Capture the cell that displays the provided text and extract its (x, y) central coordinate. 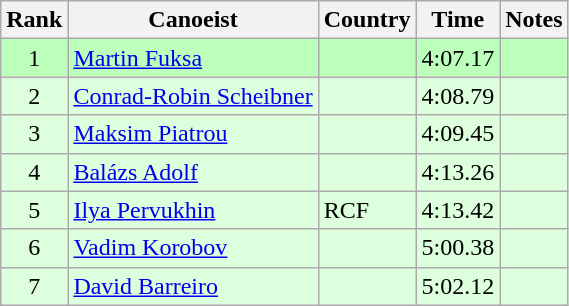
Martin Fuksa (193, 58)
RCF (367, 210)
David Barreiro (193, 286)
1 (34, 58)
2 (34, 96)
Ilya Pervukhin (193, 210)
7 (34, 286)
4:09.45 (458, 134)
4 (34, 172)
4:13.42 (458, 210)
Notes (534, 20)
Vadim Korobov (193, 248)
4:08.79 (458, 96)
Balázs Adolf (193, 172)
Conrad-Robin Scheibner (193, 96)
6 (34, 248)
Rank (34, 20)
Time (458, 20)
Maksim Piatrou (193, 134)
3 (34, 134)
5 (34, 210)
4:07.17 (458, 58)
5:02.12 (458, 286)
Country (367, 20)
5:00.38 (458, 248)
Canoeist (193, 20)
4:13.26 (458, 172)
